Identify which cell holds the provided text, then report its [X, Y] central coordinate. 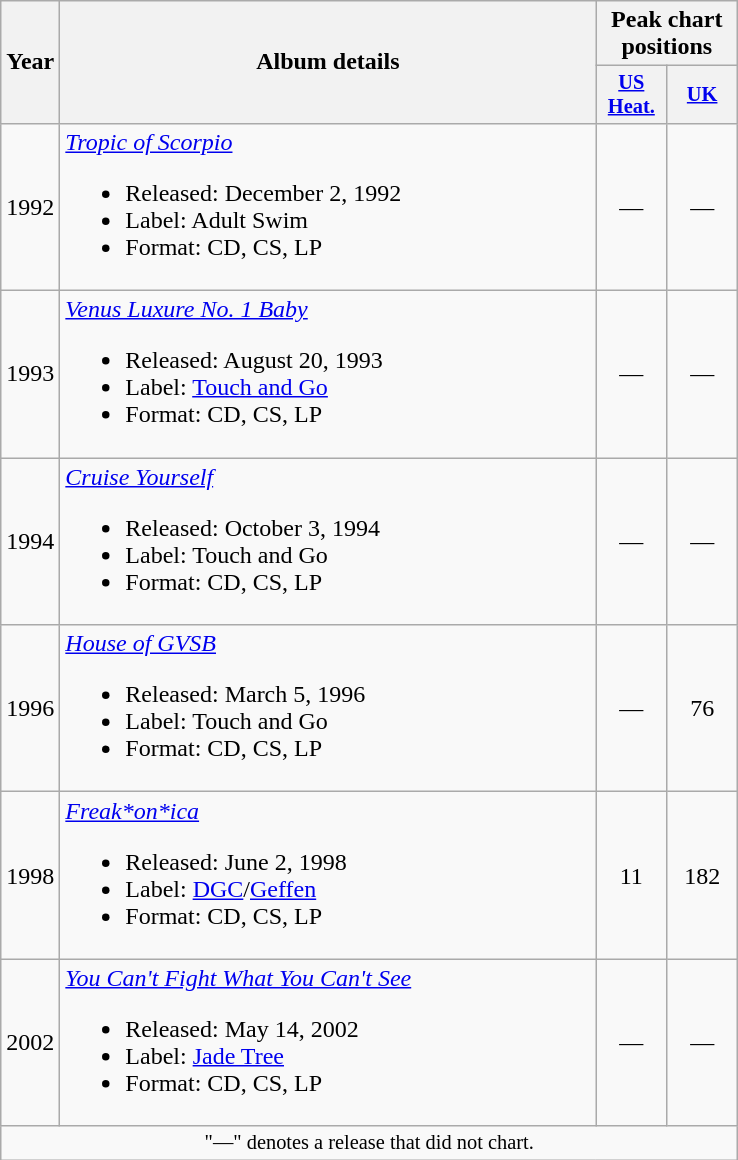
Year [30, 62]
2002 [30, 1042]
"—" denotes a release that did not chart. [370, 1143]
1996 [30, 708]
76 [702, 708]
1992 [30, 206]
UK [702, 95]
182 [702, 876]
1998 [30, 876]
Venus Luxure No. 1 BabyReleased: August 20, 1993Label: Touch and GoFormat: CD, CS, LP [328, 374]
Freak*on*icaReleased: June 2, 1998Label: DGC/GeffenFormat: CD, CS, LP [328, 876]
Peak chart positions [667, 34]
Tropic of ScorpioReleased: December 2, 1992Label: Adult SwimFormat: CD, CS, LP [328, 206]
11 [632, 876]
House of GVSBReleased: March 5, 1996Label: Touch and GoFormat: CD, CS, LP [328, 708]
Cruise YourselfReleased: October 3, 1994Label: Touch and GoFormat: CD, CS, LP [328, 542]
1994 [30, 542]
1993 [30, 374]
Album details [328, 62]
USHeat. [632, 95]
You Can't Fight What You Can't SeeReleased: May 14, 2002Label: Jade TreeFormat: CD, CS, LP [328, 1042]
